Locate the cell with the specified text and output its (x, y) center coordinate. 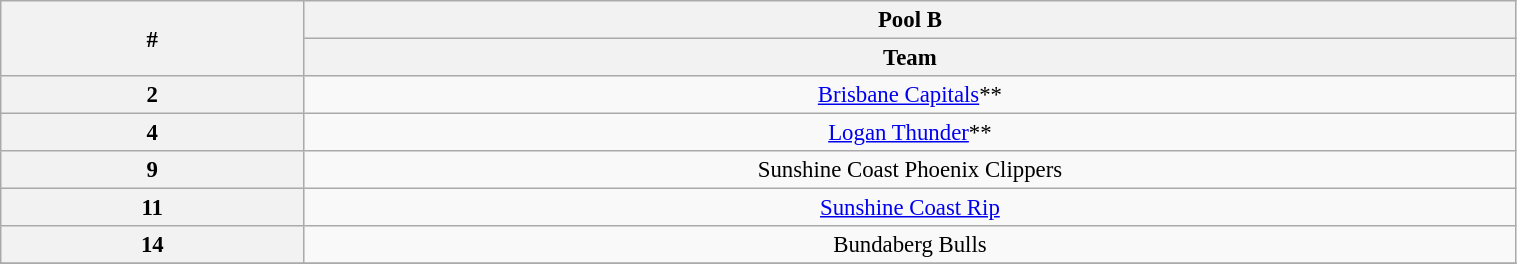
Pool B (910, 20)
11 (152, 208)
Sunshine Coast Rip (910, 208)
Bundaberg Bulls (910, 245)
Brisbane Capitals** (910, 95)
Sunshine Coast Phoenix Clippers (910, 170)
# (152, 38)
9 (152, 170)
14 (152, 245)
Team (910, 58)
2 (152, 95)
Logan Thunder** (910, 133)
4 (152, 133)
